Locate the cell with the specified text and output its (x, y) center coordinate. 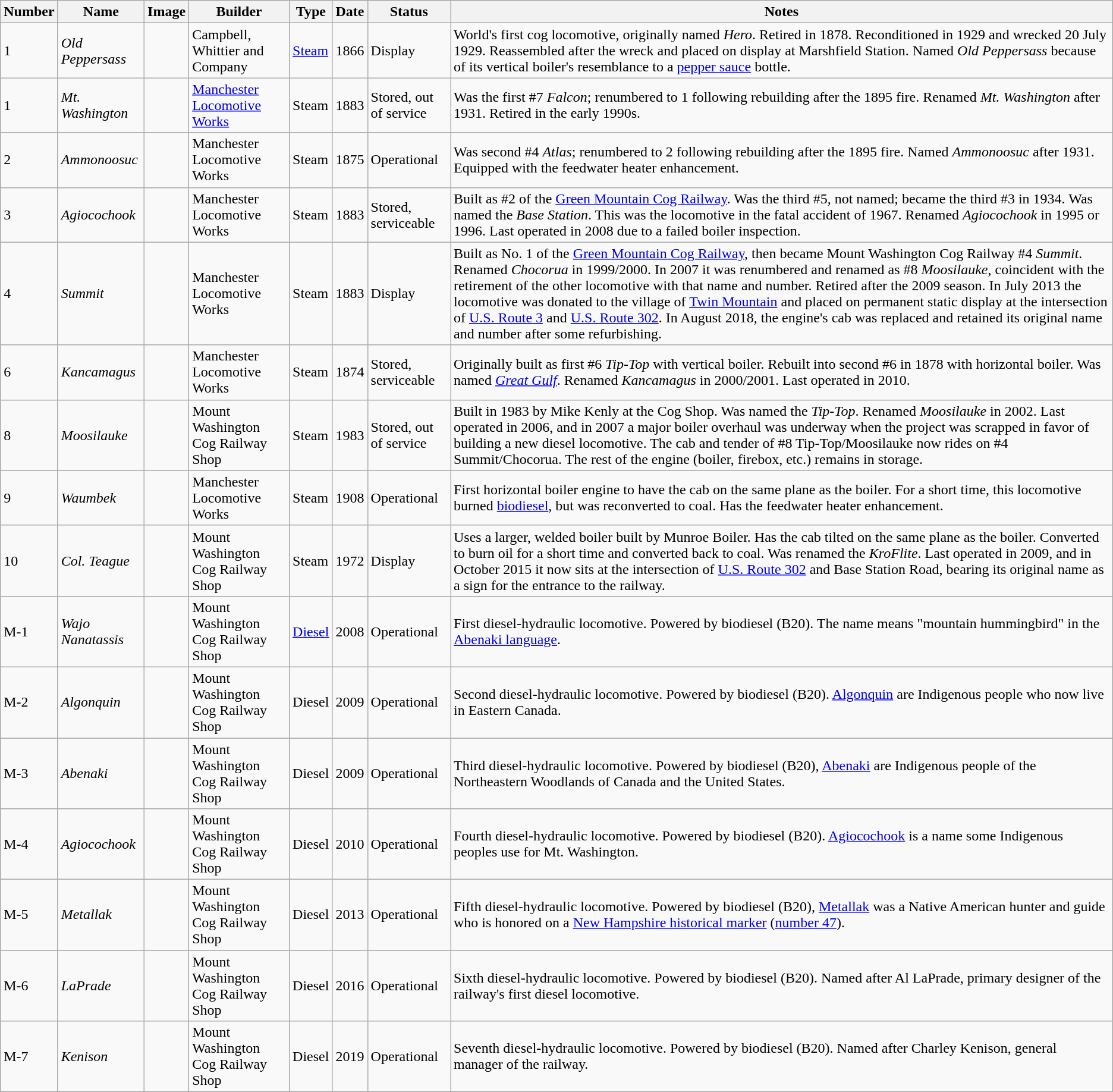
First diesel-hydraulic locomotive. Powered by biodiesel (B20). The name means "mountain hummingbird" in the Abenaki language. (782, 632)
8 (29, 435)
10 (29, 560)
Name (101, 12)
Waumbek (101, 498)
6 (29, 372)
M-3 (29, 773)
Wajo Nanatassis (101, 632)
Status (409, 12)
2019 (350, 1056)
M-6 (29, 986)
Ammonoosuc (101, 160)
9 (29, 498)
2016 (350, 986)
Metallak (101, 915)
Kenison (101, 1056)
Old Peppersass (101, 51)
Abenaki (101, 773)
1875 (350, 160)
Moosilauke (101, 435)
LaPrade (101, 986)
Algonquin (101, 702)
Builder (239, 12)
Summit (101, 294)
Notes (782, 12)
2013 (350, 915)
Kancamagus (101, 372)
Fourth diesel-hydraulic locomotive. Powered by biodiesel (B20). Agiocochook is a name some Indigenous peoples use for Mt. Washington. (782, 845)
Sixth diesel-hydraulic locomotive. Powered by biodiesel (B20). Named after Al LaPrade, primary designer of the railway's first diesel locomotive. (782, 986)
Mt. Washington (101, 105)
Seventh diesel-hydraulic locomotive. Powered by biodiesel (B20). Named after Charley Kenison, general manager of the railway. (782, 1056)
Image (166, 12)
Number (29, 12)
1866 (350, 51)
M-5 (29, 915)
Was the first #7 Falcon; renumbered to 1 following rebuilding after the 1895 fire. Renamed Mt. Washington after 1931. Retired in the early 1990s. (782, 105)
Second diesel-hydraulic locomotive. Powered by biodiesel (B20). Algonquin are Indigenous people who now live in Eastern Canada. (782, 702)
Type (311, 12)
Campbell, Whittier and Company (239, 51)
1983 (350, 435)
3 (29, 215)
M-2 (29, 702)
M-4 (29, 845)
2010 (350, 845)
2 (29, 160)
1874 (350, 372)
Col. Teague (101, 560)
M-1 (29, 632)
M-7 (29, 1056)
Date (350, 12)
1972 (350, 560)
4 (29, 294)
1908 (350, 498)
2008 (350, 632)
